From the cell containing the given text, extract its center point as [X, Y] coordinate. 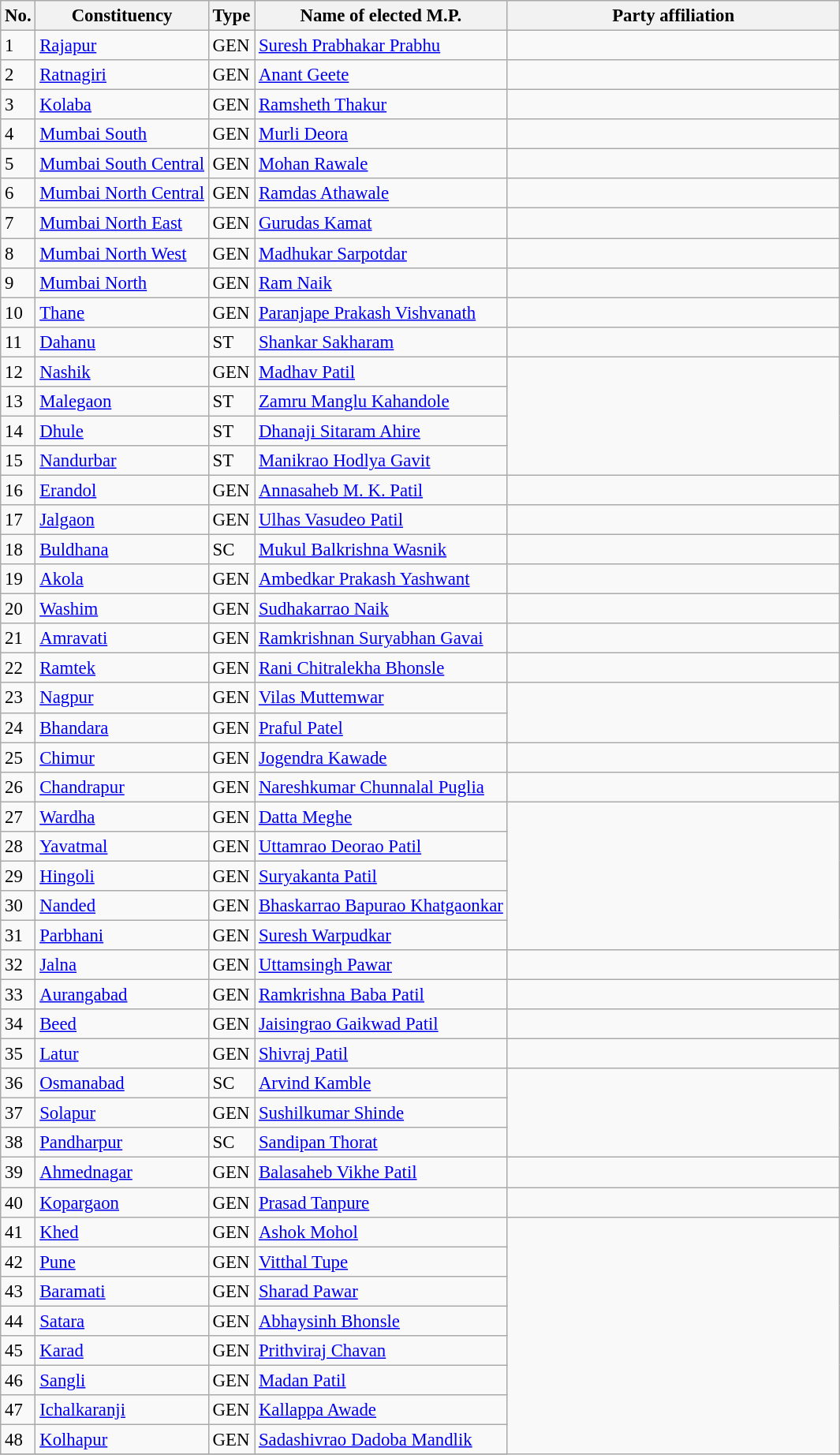
Jalgaon [121, 520]
Osmanabad [121, 1083]
Type [231, 16]
18 [18, 550]
33 [18, 995]
45 [18, 1351]
35 [18, 1054]
Ramkrishna Baba Patil [382, 995]
11 [18, 342]
Madhukar Sarpotdar [382, 253]
Aurangabad [121, 995]
Praful Patel [382, 727]
Mukul Balkrishna Wasnik [382, 550]
Ambedkar Prakash Yashwant [382, 579]
Parbhani [121, 935]
19 [18, 579]
Ichalkaranji [121, 1410]
Wardha [121, 817]
Dahanu [121, 342]
Kolaba [121, 105]
28 [18, 847]
Ulhas Vasudeo Patil [382, 520]
Prasad Tanpure [382, 1203]
40 [18, 1203]
Mumbai North East [121, 223]
5 [18, 164]
17 [18, 520]
25 [18, 757]
43 [18, 1291]
Suryakanta Patil [382, 876]
Anant Geete [382, 75]
Vilas Muttemwar [382, 698]
Washim [121, 609]
Kallappa Awade [382, 1410]
Suresh Prabhakar Prabhu [382, 46]
Ratnagiri [121, 75]
Nanded [121, 906]
Ahmednagar [121, 1173]
29 [18, 876]
Vitthal Tupe [382, 1262]
Kopargaon [121, 1203]
Chandrapur [121, 787]
Prithviraj Chavan [382, 1351]
Madhav Patil [382, 372]
Sushilkumar Shinde [382, 1113]
Nareshkumar Chunnalal Puglia [382, 787]
24 [18, 727]
Abhaysinh Bhonsle [382, 1321]
6 [18, 193]
Nagpur [121, 698]
Mumbai South [121, 134]
Sharad Pawar [382, 1291]
Buldhana [121, 550]
41 [18, 1232]
12 [18, 372]
Mumbai South Central [121, 164]
20 [18, 609]
Pandharpur [121, 1143]
30 [18, 906]
27 [18, 817]
Ramtek [121, 668]
Hingoli [121, 876]
Malegaon [121, 402]
37 [18, 1113]
Ram Naik [382, 282]
47 [18, 1410]
44 [18, 1321]
13 [18, 402]
48 [18, 1439]
Nashik [121, 372]
26 [18, 787]
Rajapur [121, 46]
Ramsheth Thakur [382, 105]
Mumbai North [121, 282]
Constituency [121, 16]
Khed [121, 1232]
Rani Chitralekha Bhonsle [382, 668]
Ashok Mohol [382, 1232]
Uttamrao Deorao Patil [382, 847]
32 [18, 965]
No. [18, 16]
Jalna [121, 965]
31 [18, 935]
Erandol [121, 490]
Jaisingrao Gaikwad Patil [382, 1024]
22 [18, 668]
Yavatmal [121, 847]
Dhule [121, 431]
Sangli [121, 1380]
Zamru Manglu Kahandole [382, 402]
34 [18, 1024]
38 [18, 1143]
42 [18, 1262]
Akola [121, 579]
Balasaheb Vikhe Patil [382, 1173]
Ramkrishnan Suryabhan Gavai [382, 638]
Chimur [121, 757]
Sadashivrao Dadoba Mandlik [382, 1439]
Paranjape Prakash Vishvanath [382, 312]
1 [18, 46]
Bhaskarrao Bapurao Khatgaonkar [382, 906]
Datta Meghe [382, 817]
Beed [121, 1024]
46 [18, 1380]
15 [18, 461]
Mohan Rawale [382, 164]
Suresh Warpudkar [382, 935]
Baramati [121, 1291]
Amravati [121, 638]
Manikrao Hodlya Gavit [382, 461]
Arvind Kamble [382, 1083]
10 [18, 312]
Sandipan Thorat [382, 1143]
Mumbai North Central [121, 193]
Dhanaji Sitaram Ahire [382, 431]
21 [18, 638]
8 [18, 253]
Ramdas Athawale [382, 193]
Nandurbar [121, 461]
Madan Patil [382, 1380]
Uttamsingh Pawar [382, 965]
Jogendra Kawade [382, 757]
Pune [121, 1262]
Gurudas Kamat [382, 223]
Annasaheb M. K. Patil [382, 490]
Name of elected M.P. [382, 16]
Mumbai North West [121, 253]
Sudhakarrao Naik [382, 609]
Murli Deora [382, 134]
Shankar Sakharam [382, 342]
Bhandara [121, 727]
Latur [121, 1054]
23 [18, 698]
16 [18, 490]
2 [18, 75]
Kolhapur [121, 1439]
39 [18, 1173]
Party affiliation [674, 16]
Karad [121, 1351]
Shivraj Patil [382, 1054]
3 [18, 105]
Satara [121, 1321]
Thane [121, 312]
4 [18, 134]
14 [18, 431]
9 [18, 282]
36 [18, 1083]
7 [18, 223]
Solapur [121, 1113]
